Output the [X, Y] coordinate of the center of the cell containing the given text.  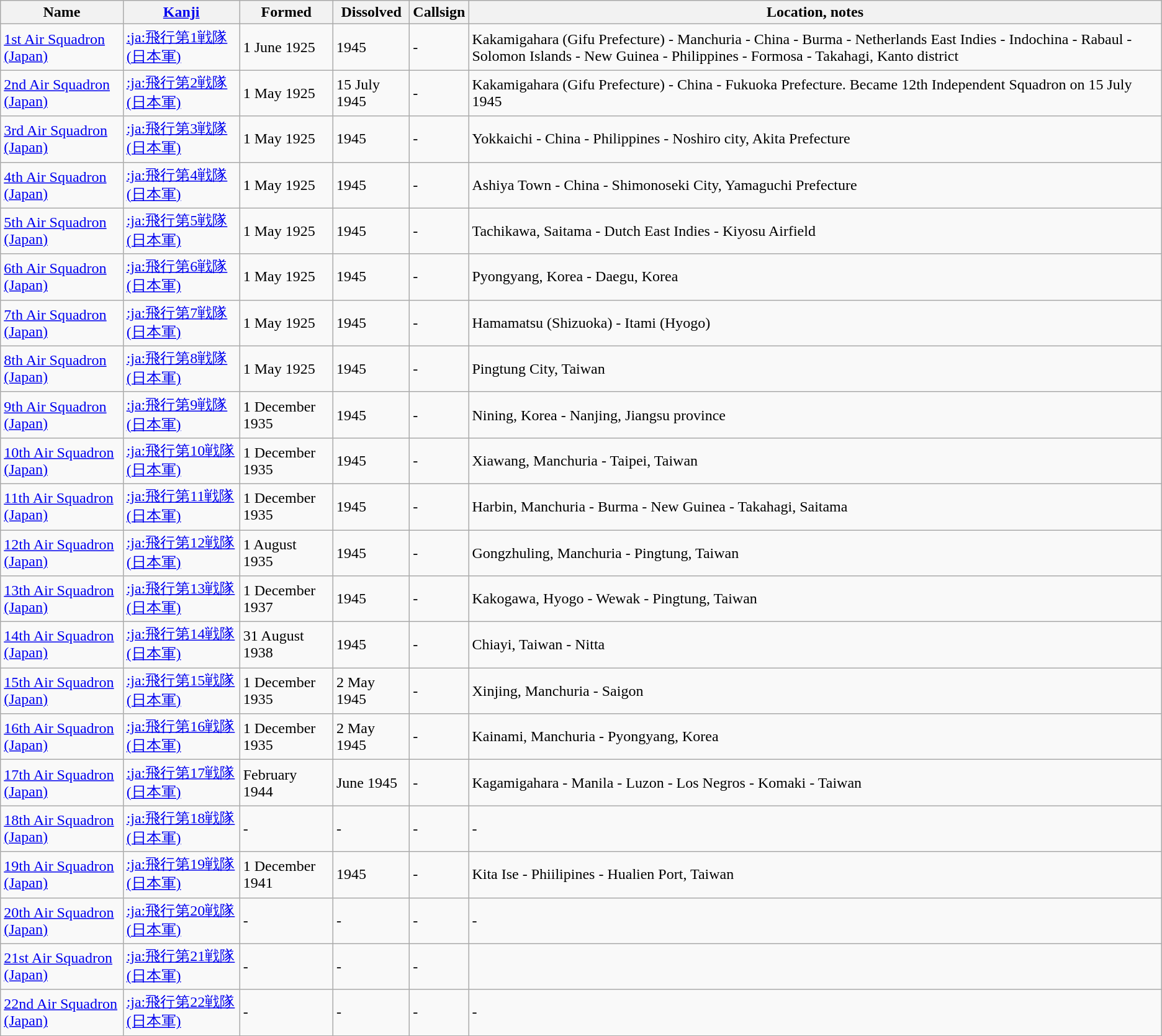
:ja:飛行第17戦隊 (日本軍) [181, 783]
Kainami, Manchuria - Pyongyang, Korea [815, 737]
Location, notes [815, 12]
15 July 1945 [371, 93]
4th Air Squadron (Japan) [62, 185]
:ja:飛行第6戦隊 (日本軍) [181, 277]
6th Air Squadron (Japan) [62, 277]
Ashiya Town - China - Shimonoseki City, Yamaguchi Prefecture [815, 185]
:ja:飛行第10戦隊 (日本軍) [181, 461]
:ja:飛行第19戦隊 (日本軍) [181, 875]
5th Air Squadron (Japan) [62, 231]
:ja:飛行第12戦隊 (日本軍) [181, 553]
Dissolved [371, 12]
1st Air Squadron (Japan) [62, 47]
19th Air Squadron (Japan) [62, 875]
31 August 1938 [286, 645]
Kanji [181, 12]
:ja:飛行第15戦隊 (日本軍) [181, 691]
10th Air Squadron (Japan) [62, 461]
June 1945 [371, 783]
17th Air Squadron (Japan) [62, 783]
2nd Air Squadron (Japan) [62, 93]
12th Air Squadron (Japan) [62, 553]
Pingtung City, Taiwan [815, 369]
1 June 1925 [286, 47]
:ja:飛行第13戦隊 (日本軍) [181, 599]
:ja:飛行第4戦隊 (日本軍) [181, 185]
3rd Air Squadron (Japan) [62, 139]
1 August 1935 [286, 553]
13th Air Squadron (Japan) [62, 599]
:ja:飛行第22戦隊 (日本軍) [181, 1012]
Nining, Korea - Nanjing, Jiangsu province [815, 415]
Gongzhuling, Manchuria - Pingtung, Taiwan [815, 553]
:ja:飛行第14戦隊 (日本軍) [181, 645]
:ja:飛行第20戦隊 (日本軍) [181, 921]
Tachikawa, Saitama - Dutch East Indies - Kiyosu Airfield [815, 231]
Pyongyang, Korea - Daegu, Korea [815, 277]
22nd Air Squadron (Japan) [62, 1012]
:ja:飛行第7戦隊 (日本軍) [181, 323]
Yokkaichi - China - Philippines - Noshiro city, Akita Prefecture [815, 139]
:ja:飛行第1戦隊 (日本軍) [181, 47]
Xiawang, Manchuria - Taipei, Taiwan [815, 461]
:ja:飛行第9戦隊 (日本軍) [181, 415]
Formed [286, 12]
18th Air Squadron (Japan) [62, 829]
9th Air Squadron (Japan) [62, 415]
February 1944 [286, 783]
1 December 1937 [286, 599]
14th Air Squadron (Japan) [62, 645]
20th Air Squadron (Japan) [62, 921]
:ja:飛行第8戦隊 (日本軍) [181, 369]
Harbin, Manchuria - Burma - New Guinea - Takahagi, Saitama [815, 507]
Callsign [439, 12]
Xinjing, Manchuria - Saigon [815, 691]
:ja:飛行第3戦隊 (日本軍) [181, 139]
7th Air Squadron (Japan) [62, 323]
Kagamigahara - Manila - Luzon - Los Negros - Komaki - Taiwan [815, 783]
Kakamigahara (Gifu Prefecture) - China - Fukuoka Prefecture. Became 12th Independent Squadron on 15 July 1945 [815, 93]
:ja:飛行第16戦隊 (日本軍) [181, 737]
Name [62, 12]
Chiayi, Taiwan - Nitta [815, 645]
Hamamatsu (Shizuoka) - Itami (Hyogo) [815, 323]
:ja:飛行第21戦隊 (日本軍) [181, 966]
Kita Ise - Phiilipines - Hualien Port, Taiwan [815, 875]
1 December 1941 [286, 875]
8th Air Squadron (Japan) [62, 369]
:ja:飛行第18戦隊 (日本軍) [181, 829]
16th Air Squadron (Japan) [62, 737]
Kakogawa, Hyogo - Wewak - Pingtung, Taiwan [815, 599]
15th Air Squadron (Japan) [62, 691]
:ja:飛行第11戦隊 (日本軍) [181, 507]
:ja:飛行第2戦隊 (日本軍) [181, 93]
:ja:飛行第5戦隊 (日本軍) [181, 231]
21st Air Squadron (Japan) [62, 966]
11th Air Squadron (Japan) [62, 507]
